Pinpoint the cell where the given text exists, returning its [x, y] midpoint coordinate. 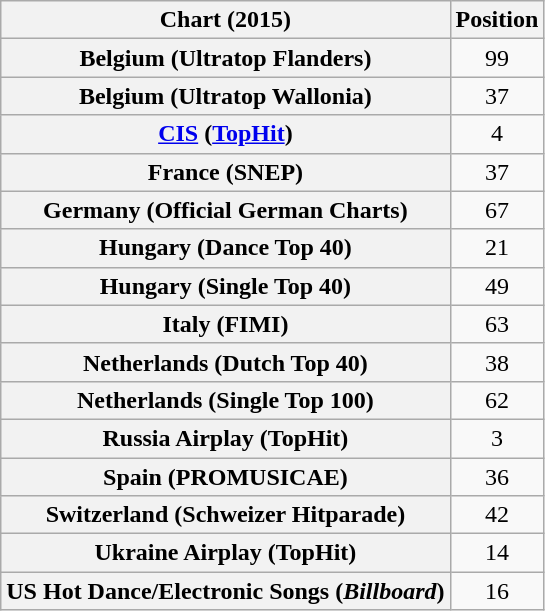
Netherlands (Dutch Top 40) [226, 362]
Germany (Official German Charts) [226, 210]
63 [497, 324]
42 [497, 515]
Hungary (Single Top 40) [226, 286]
US Hot Dance/Electronic Songs (Billboard) [226, 591]
16 [497, 591]
Belgium (Ultratop Flanders) [226, 58]
Ukraine Airplay (TopHit) [226, 553]
Position [497, 20]
14 [497, 553]
Netherlands (Single Top 100) [226, 400]
Chart (2015) [226, 20]
38 [497, 362]
Belgium (Ultratop Wallonia) [226, 96]
Hungary (Dance Top 40) [226, 248]
CIS (TopHit) [226, 134]
21 [497, 248]
49 [497, 286]
99 [497, 58]
France (SNEP) [226, 172]
Spain (PROMUSICAE) [226, 477]
Russia Airplay (TopHit) [226, 438]
62 [497, 400]
Switzerland (Schweizer Hitparade) [226, 515]
3 [497, 438]
36 [497, 477]
Italy (FIMI) [226, 324]
4 [497, 134]
67 [497, 210]
